Pinpoint the cell where the given text exists, returning its (X, Y) midpoint coordinate. 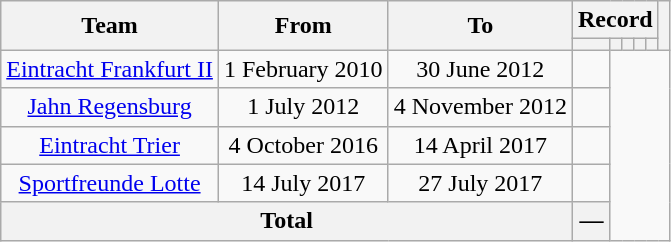
Eintracht Trier (110, 145)
27 July 2017 (480, 183)
4 November 2012 (480, 107)
— (591, 221)
4 October 2016 (303, 145)
30 June 2012 (480, 69)
Record (615, 20)
1 July 2012 (303, 107)
Total (287, 221)
Jahn Regensburg (110, 107)
From (303, 26)
Eintracht Frankfurt II (110, 69)
14 July 2017 (303, 183)
To (480, 26)
Sportfreunde Lotte (110, 183)
14 April 2017 (480, 145)
1 February 2010 (303, 69)
Team (110, 26)
